Locate the cell with the specified text and output its (X, Y) center coordinate. 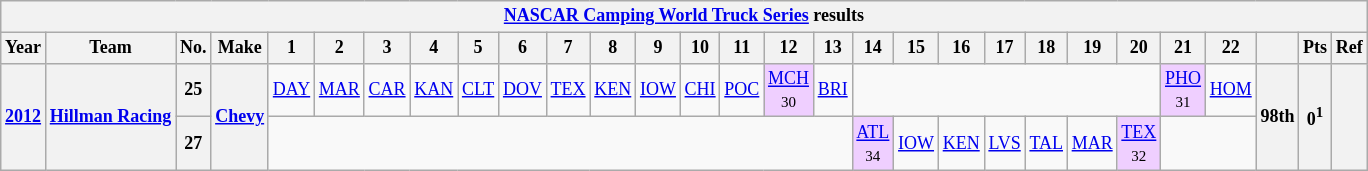
TEX32 (1139, 144)
18 (1046, 48)
NASCAR Camping World Truck Series results (684, 16)
Hillman Racing (110, 116)
2012 (24, 116)
1 (291, 48)
22 (1230, 48)
No. (194, 48)
Chevy (240, 116)
MCH30 (789, 90)
PHO31 (1184, 90)
CAR (387, 90)
DAY (291, 90)
17 (1004, 48)
01 (1316, 116)
KAN (434, 90)
BRI (832, 90)
4 (434, 48)
14 (873, 48)
15 (916, 48)
12 (789, 48)
TAL (1046, 144)
Team (110, 48)
20 (1139, 48)
Pts (1316, 48)
TEX (568, 90)
9 (658, 48)
CLT (478, 90)
21 (1184, 48)
10 (700, 48)
Ref (1349, 48)
2 (340, 48)
Make (240, 48)
25 (194, 90)
13 (832, 48)
3 (387, 48)
16 (961, 48)
7 (568, 48)
Year (24, 48)
LVS (1004, 144)
27 (194, 144)
8 (613, 48)
HOM (1230, 90)
11 (742, 48)
5 (478, 48)
6 (523, 48)
CHI (700, 90)
DOV (523, 90)
POC (742, 90)
98th (1278, 116)
ATL34 (873, 144)
19 (1092, 48)
